For the text-containing cell, return its midpoint in (x, y) coordinate format. 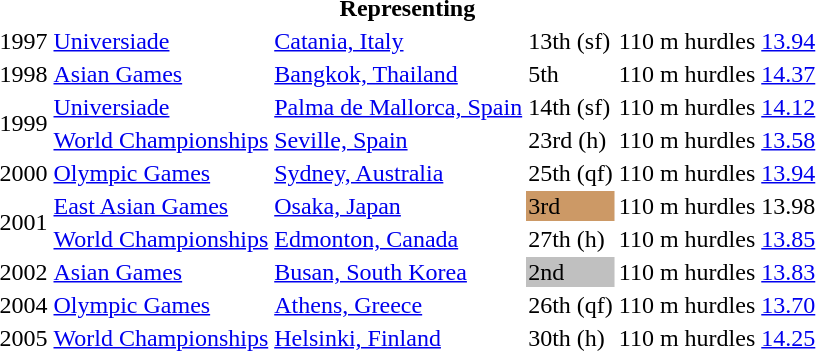
Palma de Mallorca, Spain (398, 107)
East Asian Games (161, 206)
Bangkok, Thailand (398, 74)
Sydney, Australia (398, 173)
27th (h) (571, 239)
5th (571, 74)
2nd (571, 272)
Athens, Greece (398, 305)
Seville, Spain (398, 140)
25th (qf) (571, 173)
Busan, South Korea (398, 272)
23rd (h) (571, 140)
3rd (571, 206)
26th (qf) (571, 305)
Edmonton, Canada (398, 239)
Catania, Italy (398, 41)
Osaka, Japan (398, 206)
14th (sf) (571, 107)
13th (sf) (571, 41)
